Extract the (X, Y) coordinate from the center of the cell holding the provided text.  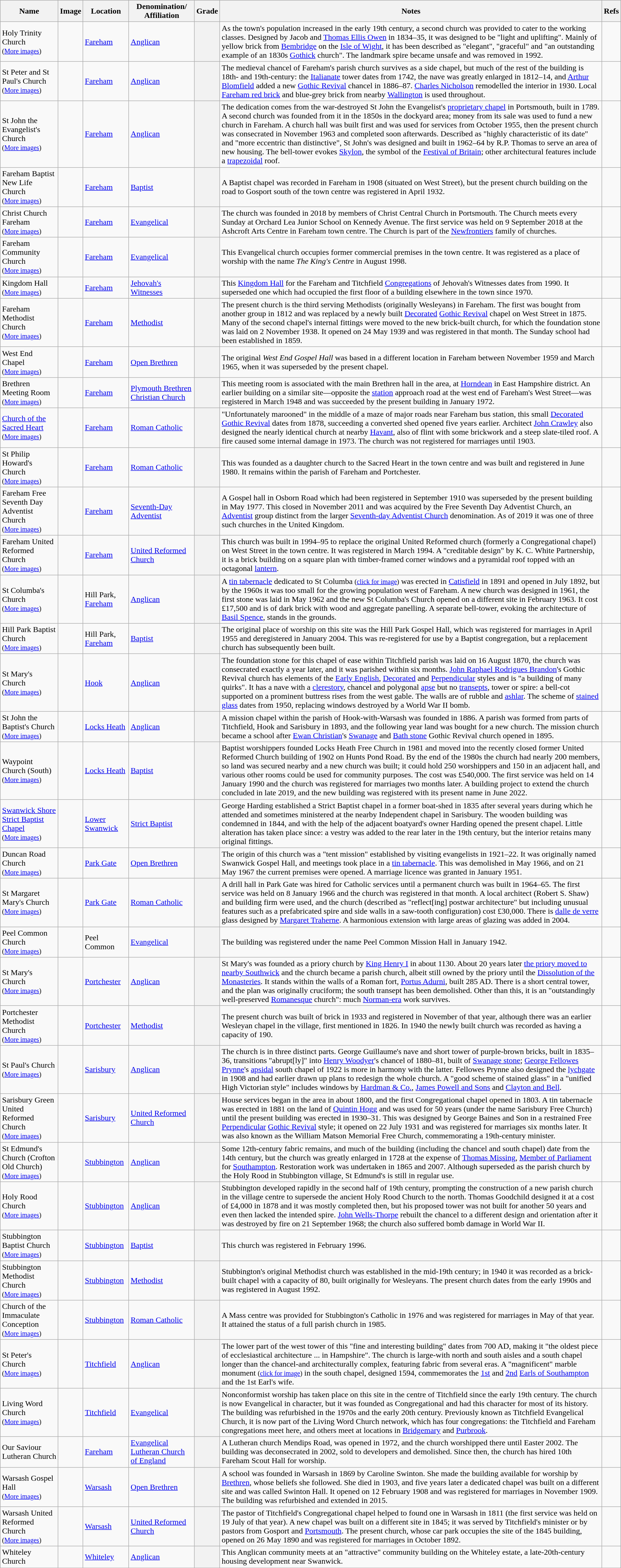
St Peter and St Paul's Church(More images) (29, 81)
Swanwick Shore Strict Baptist Chapel(More images) (29, 823)
Warsash Gospel Hall(More images) (29, 1487)
St Columba's Church(More images) (29, 599)
Church of the Immaculate Conception(More images) (29, 1320)
Our Saviour Lutheran Church (29, 1452)
Portchester Methodist Church(More images) (29, 1025)
St John the Evangelist's Church(More images) (29, 134)
Fareham Baptist New Life Church(More images) (29, 187)
Sarisbury Green United Reformed Church(More images) (29, 1118)
Living Word Church(More images) (29, 1412)
West End Chapel(More images) (29, 362)
Peel Common Church(More images) (29, 942)
Hook (106, 683)
Fareham Methodist Church(More images) (29, 322)
Refs (611, 11)
This church was registered in February 1996. (411, 1246)
This Anglican community meets at an "attractive" community building on the Whiteley estate, a late-20th-century housing development near Swanwick. (411, 1557)
Image (70, 11)
Brethren Meeting Room(More images) (29, 392)
Plymouth Brethren Christian Church (162, 392)
Denomination/Affiliation (162, 11)
Fareham United Reformed Church(More images) (29, 555)
Holy Rood Church(More images) (29, 1206)
Jehovah's Witnesses (162, 287)
Seventh-Day Adventist (162, 511)
Waypoint Church (South)(More images) (29, 770)
St John the Baptist's Church(More images) (29, 727)
Peel Common (106, 942)
Strict Baptist (162, 823)
Whiteley Church (29, 1557)
Church of the Sacred Heart(More images) (29, 427)
St Philip Howard's Church(More images) (29, 467)
Whiteley (106, 1557)
The building was registered under the name Peel Common Mission Hall in January 1942. (411, 942)
St Paul's Church(More images) (29, 1069)
Holy Trinity Church(More images) (29, 42)
Fareham Community Church(More images) (29, 257)
Kingdom Hall(More images) (29, 287)
Duncan Road Church(More images) (29, 863)
Fareham Free Seventh Day Adventist Church(More images) (29, 511)
Grade (207, 11)
Hill Park Baptist Church(More images) (29, 639)
Notes (411, 11)
Warsash United Reformed Church(More images) (29, 1526)
St Peter's Church(More images) (29, 1364)
Name (29, 11)
Christ Church Fareham(More images) (29, 222)
St Margaret Mary's Church(More images) (29, 902)
Evangelical Lutheran Church of England (162, 1452)
Location (106, 11)
Lower Swanwick (106, 823)
St Edmund's Church (Crofton Old Church)(More images) (29, 1162)
Stubbington Methodist Church(More images) (29, 1281)
Stubbington Baptist Church(More images) (29, 1246)
